Identify which cell holds the provided text, then report its [x, y] central coordinate. 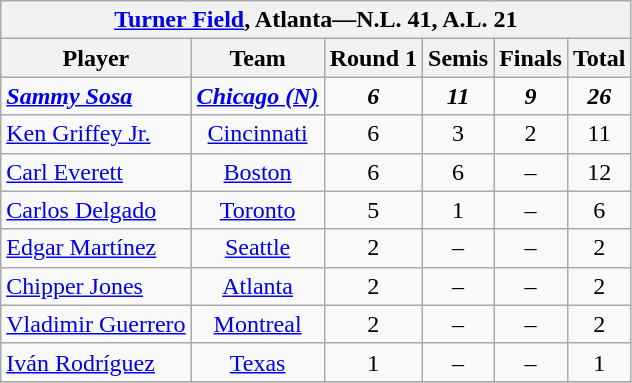
3 [458, 134]
Semis [458, 58]
Chipper Jones [96, 286]
Chicago (N) [258, 96]
Cincinnati [258, 134]
Toronto [258, 210]
Atlanta [258, 286]
Carlos Delgado [96, 210]
Finals [531, 58]
9 [531, 96]
Ken Griffey Jr. [96, 134]
5 [373, 210]
Total [599, 58]
Sammy Sosa [96, 96]
Edgar Martínez [96, 248]
12 [599, 172]
Turner Field, Atlanta—N.L. 41, A.L. 21 [316, 20]
Montreal [258, 324]
Iván Rodríguez [96, 362]
Player [96, 58]
Boston [258, 172]
Texas [258, 362]
Carl Everett [96, 172]
Round 1 [373, 58]
26 [599, 96]
Vladimir Guerrero [96, 324]
Team [258, 58]
Seattle [258, 248]
